Locate the cell with the specified text and output its (X, Y) center coordinate. 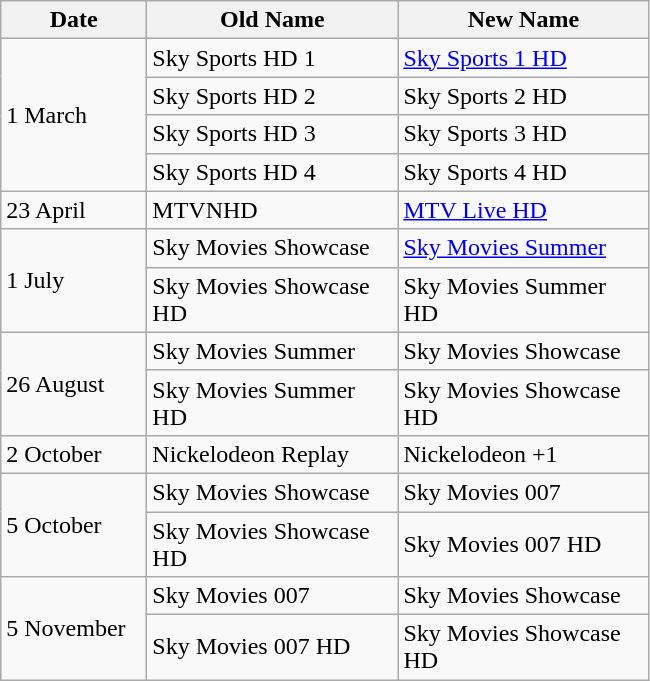
Sky Sports 1 HD (524, 58)
Nickelodeon Replay (272, 454)
26 August (74, 384)
MTV Live HD (524, 210)
Sky Sports HD 3 (272, 134)
5 October (74, 524)
Sky Sports HD 2 (272, 96)
1 July (74, 280)
5 November (74, 628)
2 October (74, 454)
Old Name (272, 20)
MTVNHD (272, 210)
Sky Sports 3 HD (524, 134)
1 March (74, 115)
Nickelodeon +1 (524, 454)
Sky Sports HD 4 (272, 172)
Sky Sports 2 HD (524, 96)
Date (74, 20)
Sky Sports HD 1 (272, 58)
New Name (524, 20)
Sky Sports 4 HD (524, 172)
23 April (74, 210)
